Extract the (X, Y) coordinate from the center of the cell holding the provided text.  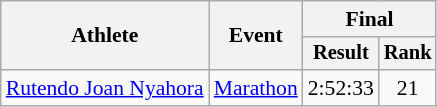
Rutendo Joan Nyahora (105, 88)
Event (256, 36)
21 (408, 88)
Result (341, 54)
Marathon (256, 88)
Rank (408, 54)
Final (370, 19)
2:52:33 (341, 88)
Athlete (105, 36)
